Extract the [X, Y] coordinate from the center of the cell holding the provided text.  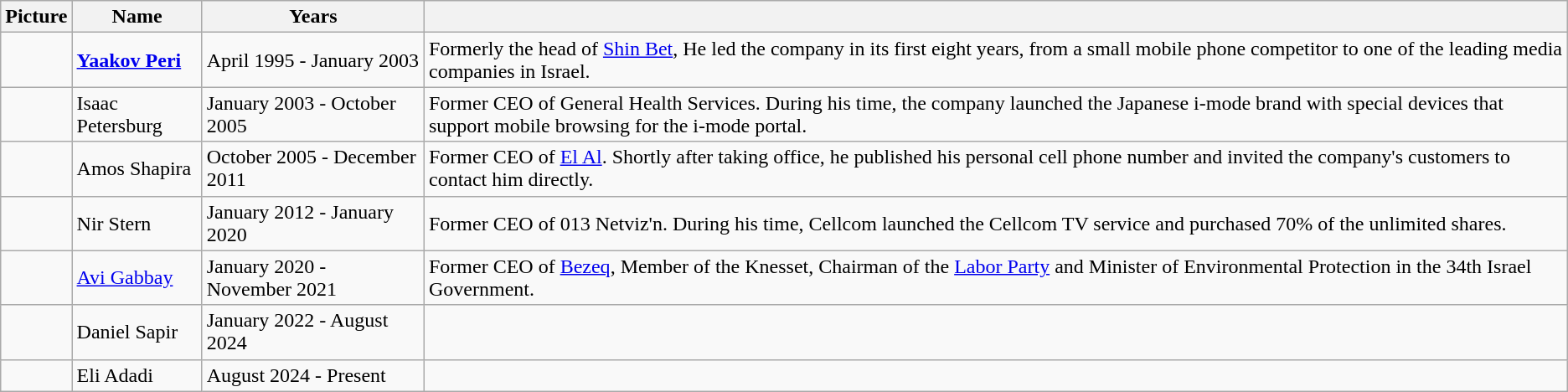
Former CEO of Bezeq, Member of the Knesset, Chairman of the Labor Party and Minister of Environmental Protection in the 34th Israel Government. [995, 278]
January 2020 -November 2021 [313, 278]
Eli Adadi [137, 375]
Nir Stern [137, 223]
Picture [37, 17]
Isaac Petersburg [137, 114]
Avi Gabbay [137, 278]
January 2003 - October 2005 [313, 114]
January 2022 - August 2024 [313, 332]
Daniel Sapir [137, 332]
August 2024 - Present [313, 375]
Amos Shapira [137, 169]
Former CEO of 013 Netviz'n. During his time, Cellcom launched the Cellcom TV service and purchased 70% of the unlimited shares. [995, 223]
Name [137, 17]
October 2005 - December 2011 [313, 169]
Yaakov Peri [137, 60]
Years [313, 17]
April 1995 - January 2003 [313, 60]
January 2012 - January 2020 [313, 223]
